Determine the [x, y] coordinate at the center of the cell enclosing the given text.  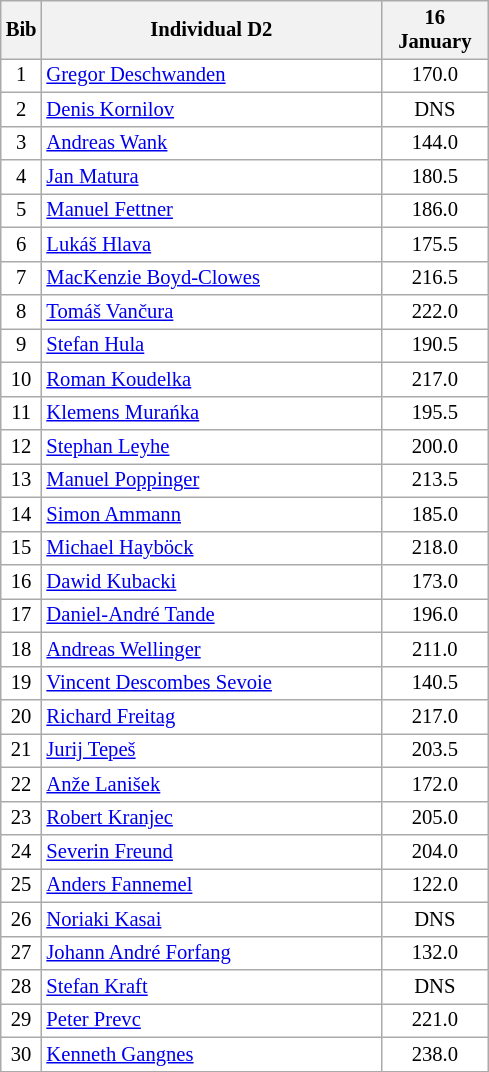
27 [22, 953]
Anže Lanišek [211, 784]
26 [22, 919]
28 [22, 987]
221.0 [434, 1020]
180.5 [434, 177]
Simon Ammann [211, 514]
Daniel-André Tande [211, 615]
5 [22, 210]
Tomáš Vančura [211, 311]
Individual D2 [211, 29]
Andreas Wank [211, 143]
1 [22, 75]
Severin Freund [211, 851]
25 [22, 885]
185.0 [434, 514]
Kenneth Gangnes [211, 1054]
12 [22, 447]
16 January [434, 29]
144.0 [434, 143]
24 [22, 851]
Johann André Forfang [211, 953]
16 [22, 581]
21 [22, 750]
MacKenzie Boyd-Clowes [211, 278]
Jan Matura [211, 177]
173.0 [434, 581]
196.0 [434, 615]
Roman Koudelka [211, 379]
218.0 [434, 548]
216.5 [434, 278]
122.0 [434, 885]
Andreas Wellinger [211, 649]
Lukáš Hlava [211, 244]
Jurij Tepeš [211, 750]
Denis Kornilov [211, 109]
7 [22, 278]
132.0 [434, 953]
205.0 [434, 818]
20 [22, 717]
204.0 [434, 851]
195.5 [434, 413]
6 [22, 244]
213.5 [434, 480]
Gregor Deschwanden [211, 75]
Stephan Leyhe [211, 447]
211.0 [434, 649]
22 [22, 784]
Manuel Poppinger [211, 480]
190.5 [434, 345]
Anders Fannemel [211, 885]
2 [22, 109]
Vincent Descombes Sevoie [211, 683]
Noriaki Kasai [211, 919]
8 [22, 311]
Michael Hayböck [211, 548]
200.0 [434, 447]
4 [22, 177]
238.0 [434, 1054]
203.5 [434, 750]
9 [22, 345]
14 [22, 514]
Robert Kranjec [211, 818]
13 [22, 480]
Peter Prevc [211, 1020]
Stefan Kraft [211, 987]
19 [22, 683]
Richard Freitag [211, 717]
23 [22, 818]
186.0 [434, 210]
172.0 [434, 784]
222.0 [434, 311]
30 [22, 1054]
Manuel Fettner [211, 210]
Stefan Hula [211, 345]
29 [22, 1020]
3 [22, 143]
10 [22, 379]
140.5 [434, 683]
175.5 [434, 244]
170.0 [434, 75]
Klemens Murańka [211, 413]
15 [22, 548]
Dawid Kubacki [211, 581]
Bib [22, 29]
18 [22, 649]
11 [22, 413]
17 [22, 615]
